Capture the cell that displays the provided text and extract its (X, Y) central coordinate. 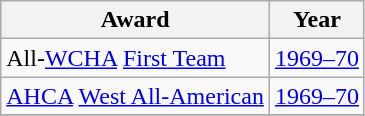
AHCA West All-American (136, 96)
All-WCHA First Team (136, 58)
Award (136, 20)
Year (316, 20)
